Find where the given text appears and provide that cell's center as (X, Y) coordinate. 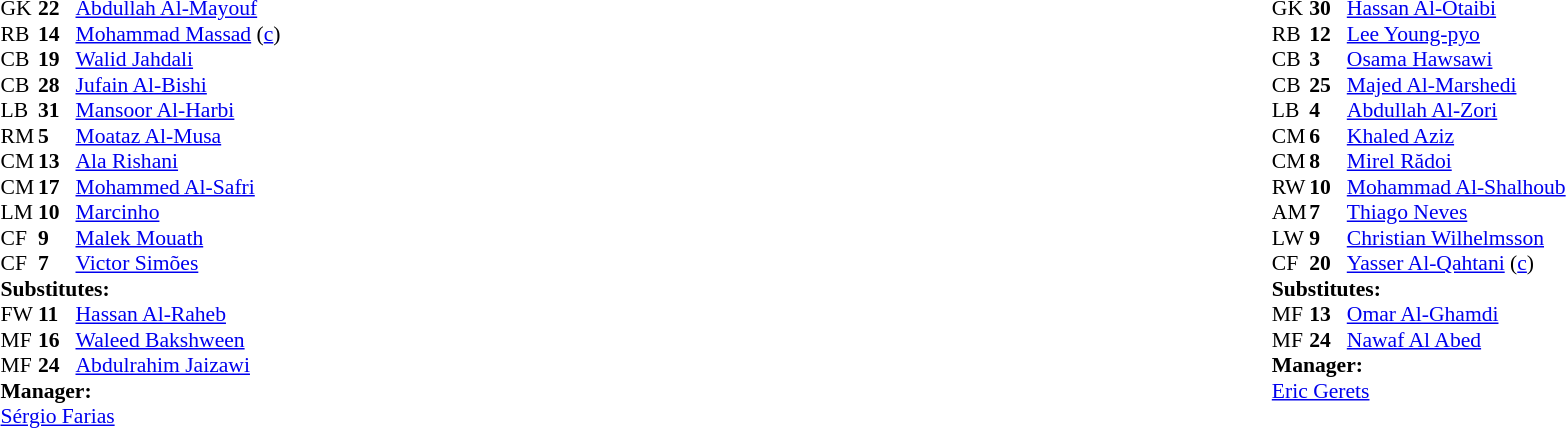
16 (57, 340)
14 (57, 34)
FW (19, 315)
LM (19, 213)
Nawaf Al Abed (1456, 340)
Hassan Al-Raheb (178, 315)
Walid Jahdali (178, 59)
Christian Wilhelmsson (1456, 238)
20 (1328, 263)
Jufain Al-Bishi (178, 85)
Thiago Neves (1456, 213)
AM (1291, 213)
11 (57, 315)
Yasser Al-Qahtani (c) (1456, 263)
Khaled Aziz (1456, 136)
Lee Young-pyo (1456, 34)
RM (19, 136)
Osama Hawsawi (1456, 59)
Moataz Al-Musa (178, 136)
4 (1328, 111)
Marcinho (178, 213)
17 (57, 187)
Victor Simões (178, 263)
Malek Mouath (178, 238)
28 (57, 85)
25 (1328, 85)
8 (1328, 161)
Mohammad Al-Shalhoub (1456, 187)
Ala Rishani (178, 161)
3 (1328, 59)
5 (57, 136)
Majed Al-Marshedi (1456, 85)
Mohammad Massad (c) (178, 34)
19 (57, 59)
Mansoor Al-Harbi (178, 111)
Mohammed Al-Safri (178, 187)
Omar Al-Ghamdi (1456, 315)
6 (1328, 136)
Waleed Bakshween (178, 340)
Abdullah Al-Zori (1456, 111)
LW (1291, 238)
12 (1328, 34)
Mirel Rădoi (1456, 161)
Abdulrahim Jaizawi (178, 365)
31 (57, 111)
RW (1291, 187)
Eric Gerets (1419, 391)
